Find where the given text appears and provide that cell's center as (X, Y) coordinate. 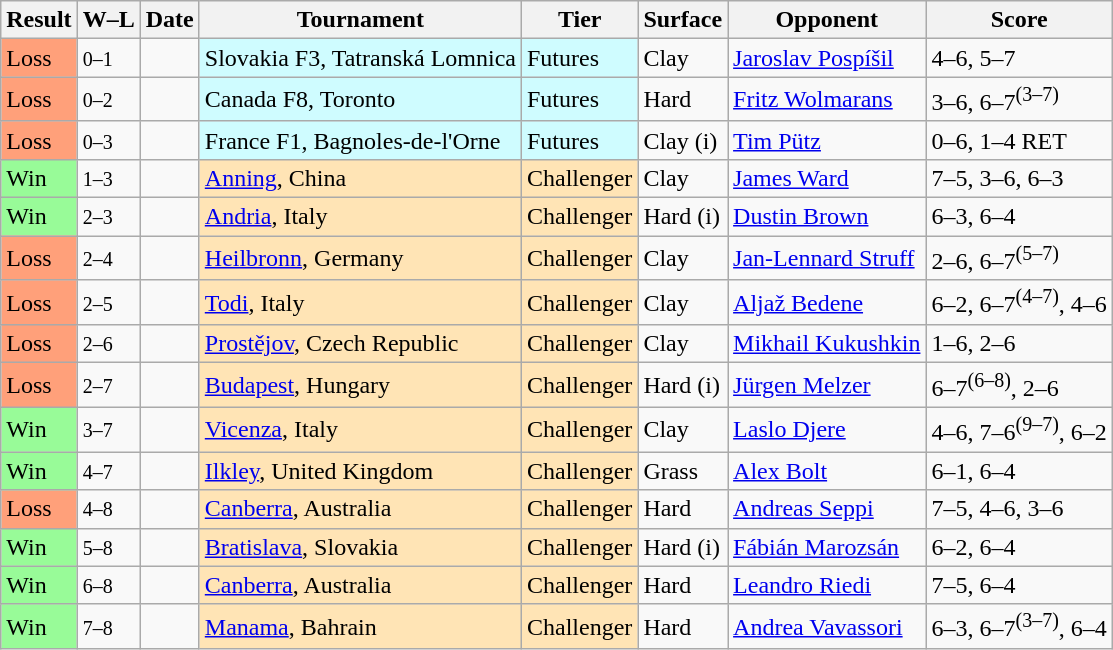
7–5, 3–6, 6–3 (1019, 178)
Andreas Seppi (827, 509)
Andria, Italy (360, 217)
4–6, 5–7 (1019, 58)
Leandro Riedi (827, 585)
Heilbronn, Germany (360, 258)
6–2, 6–4 (1019, 547)
2–3 (108, 217)
Ilkley, United Kingdom (360, 471)
Tim Pütz (827, 140)
France F1, Bagnoles-de-l'Orne (360, 140)
6–1, 6–4 (1019, 471)
Aljaž Bedene (827, 302)
7–5, 4–6, 3–6 (1019, 509)
Anning, China (360, 178)
0–2 (108, 100)
4–6, 7–6(9–7), 6–2 (1019, 430)
Mikhail Kukushkin (827, 344)
Budapest, Hungary (360, 386)
2–6 (108, 344)
Todi, Italy (360, 302)
2–7 (108, 386)
6–2, 6–7(4–7), 4–6 (1019, 302)
Score (1019, 20)
3–7 (108, 430)
Fábián Marozsán (827, 547)
Tier (579, 20)
Opponent (827, 20)
0–1 (108, 58)
W–L (108, 20)
5–8 (108, 547)
Result (39, 20)
Jan-Lennard Struff (827, 258)
2–6, 6–7(5–7) (1019, 258)
Andrea Vavassori (827, 626)
Manama, Bahrain (360, 626)
Vicenza, Italy (360, 430)
Alex Bolt (827, 471)
6–3, 6–7(3–7), 6–4 (1019, 626)
Prostějov, Czech Republic (360, 344)
2–4 (108, 258)
7–5, 6–4 (1019, 585)
Dustin Brown (827, 217)
3–6, 6–7(3–7) (1019, 100)
0–6, 1–4 RET (1019, 140)
Laslo Djere (827, 430)
Tournament (360, 20)
Slovakia F3, Tatranská Lomnica (360, 58)
Surface (683, 20)
Jürgen Melzer (827, 386)
Bratislava, Slovakia (360, 547)
Canada F8, Toronto (360, 100)
Clay (i) (683, 140)
Date (170, 20)
6–7(6–8), 2–6 (1019, 386)
Fritz Wolmarans (827, 100)
Grass (683, 471)
7–8 (108, 626)
4–7 (108, 471)
0–3 (108, 140)
4–8 (108, 509)
James Ward (827, 178)
Jaroslav Pospíšil (827, 58)
2–5 (108, 302)
1–6, 2–6 (1019, 344)
6–3, 6–4 (1019, 217)
6–8 (108, 585)
1–3 (108, 178)
